Identify which cell holds the provided text, then report its [X, Y] central coordinate. 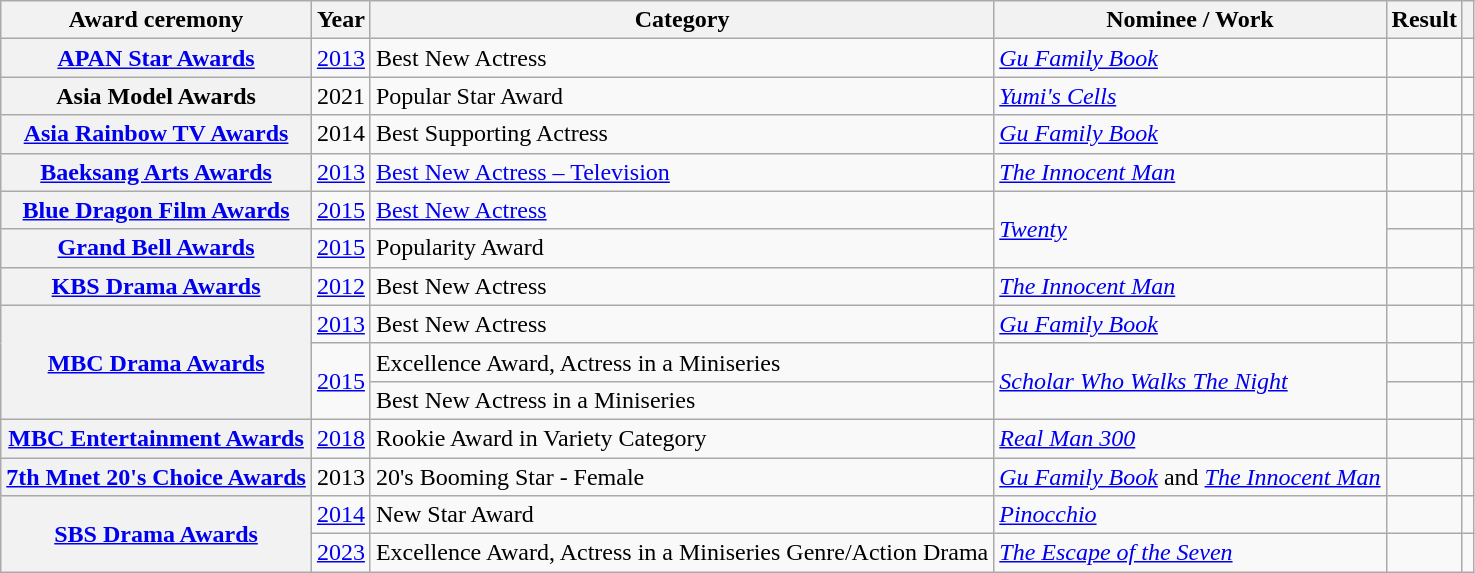
Real Man 300 [1190, 438]
The Escape of the Seven [1190, 553]
Best Supporting Actress [682, 134]
KBS Drama Awards [156, 286]
Year [340, 20]
SBS Drama Awards [156, 534]
20's Booming Star - Female [682, 477]
APAN Star Awards [156, 58]
Result [1424, 20]
MBC Drama Awards [156, 362]
Asia Rainbow TV Awards [156, 134]
Category [682, 20]
Rookie Award in Variety Category [682, 438]
7th Mnet 20's Choice Awards [156, 477]
Best New Actress – Television [682, 172]
2012 [340, 286]
Pinocchio [1190, 515]
Best New Actress in a Miniseries [682, 400]
Scholar Who Walks The Night [1190, 381]
2018 [340, 438]
Grand Bell Awards [156, 248]
Excellence Award, Actress in a Miniseries Genre/Action Drama [682, 553]
Gu Family Book and The Innocent Man [1190, 477]
New Star Award [682, 515]
Award ceremony [156, 20]
Nominee / Work [1190, 20]
Twenty [1190, 229]
Excellence Award, Actress in a Miniseries [682, 362]
Baeksang Arts Awards [156, 172]
2021 [340, 96]
Popular Star Award [682, 96]
MBC Entertainment Awards [156, 438]
Asia Model Awards [156, 96]
Blue Dragon Film Awards [156, 210]
Yumi's Cells [1190, 96]
2023 [340, 553]
Popularity Award [682, 248]
